Pinpoint the cell where the given text exists, returning its [x, y] midpoint coordinate. 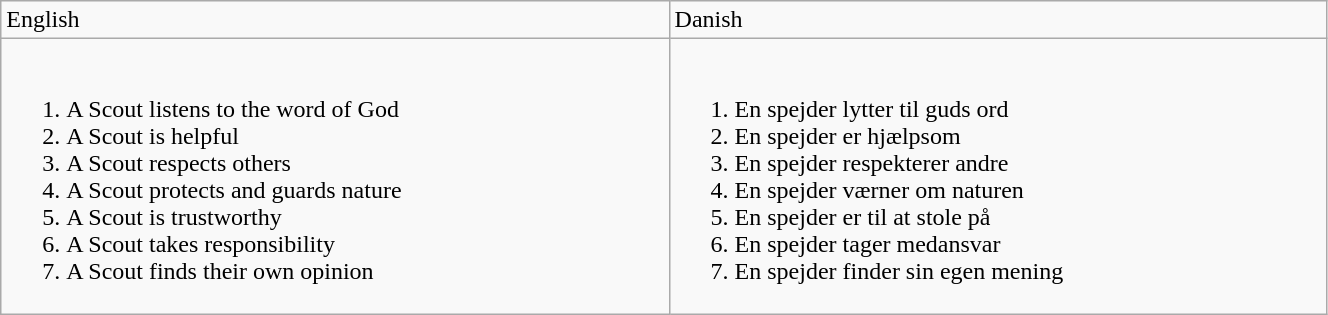
Danish [998, 20]
English [335, 20]
